Determine the [X, Y] coordinate at the center of the cell enclosing the given text.  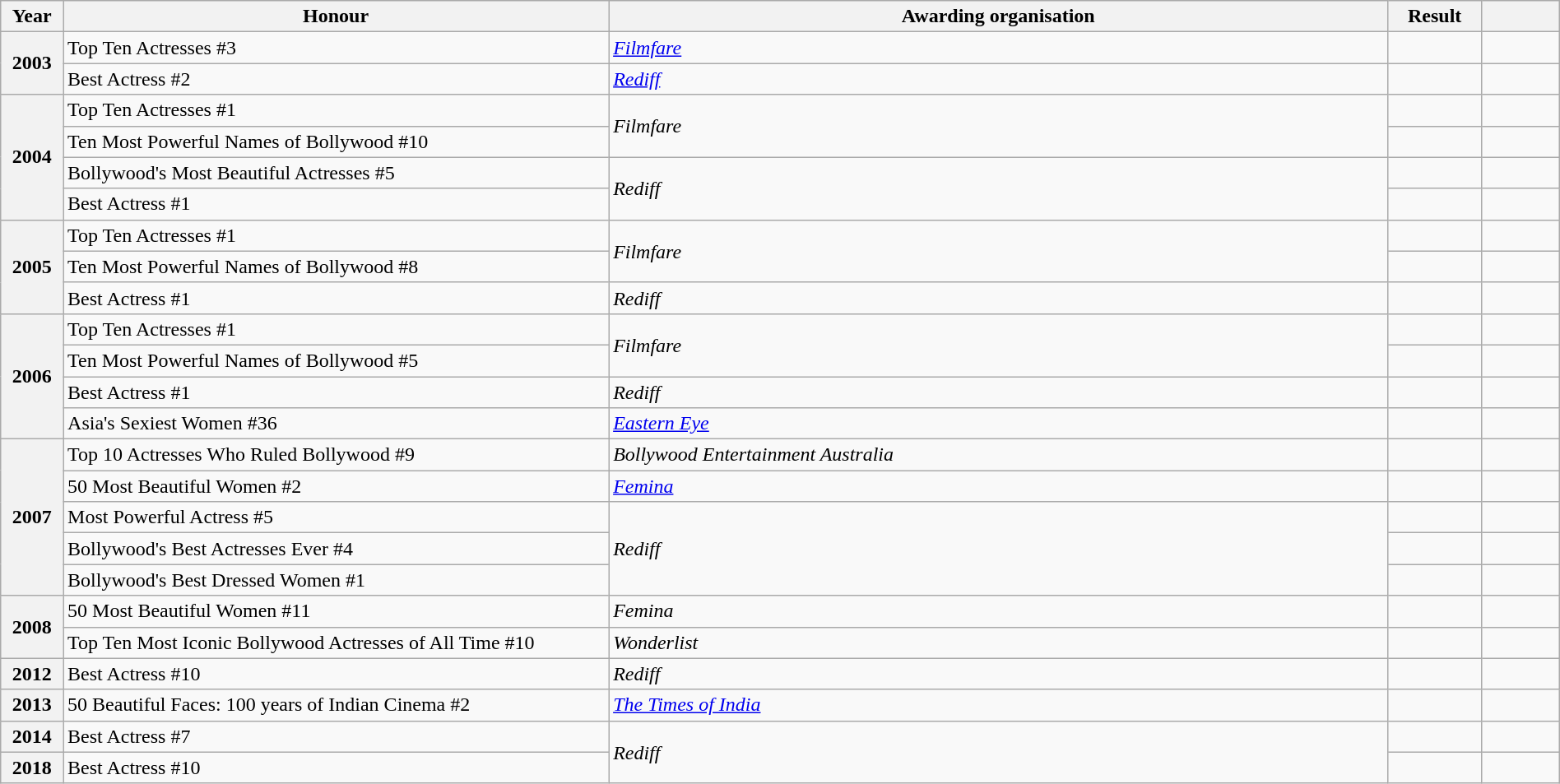
50 Beautiful Faces: 100 years of Indian Cinema #2 [336, 705]
50 Most Beautiful Women #11 [336, 611]
2014 [32, 736]
Awarding organisation [999, 16]
Wonderlist [999, 643]
Top 10 Actresses Who Ruled Bollywood #9 [336, 455]
Result [1435, 16]
2004 [32, 157]
Honour [336, 16]
Bollywood Entertainment Australia [999, 455]
2008 [32, 627]
Year [32, 16]
2013 [32, 705]
Bollywood's Best Actresses Ever #4 [336, 549]
Top Ten Actresses #3 [336, 48]
2012 [32, 674]
2018 [32, 768]
Best Actress #7 [336, 736]
Top Ten Most Iconic Bollywood Actresses of All Time #10 [336, 643]
Best Actress #2 [336, 79]
50 Most Beautiful Women #2 [336, 486]
Asia's Sexiest Women #36 [336, 424]
2006 [32, 376]
Ten Most Powerful Names of Bollywood #8 [336, 267]
Ten Most Powerful Names of Bollywood #10 [336, 141]
2005 [32, 267]
The Times of India [999, 705]
Most Powerful Actress #5 [336, 517]
Bollywood's Most Beautiful Actresses #5 [336, 173]
Bollywood's Best Dressed Women #1 [336, 580]
Eastern Eye [999, 424]
Ten Most Powerful Names of Bollywood #5 [336, 360]
2007 [32, 517]
2003 [32, 63]
